Pinpoint the cell where the given text exists, returning its [X, Y] midpoint coordinate. 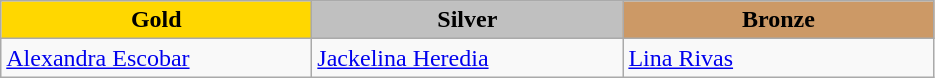
Silver [468, 20]
Alexandra Escobar [156, 58]
Bronze [778, 20]
Gold [156, 20]
Lina Rivas [778, 58]
Jackelina Heredia [468, 58]
